For the text-containing cell, return its midpoint in [X, Y] coordinate format. 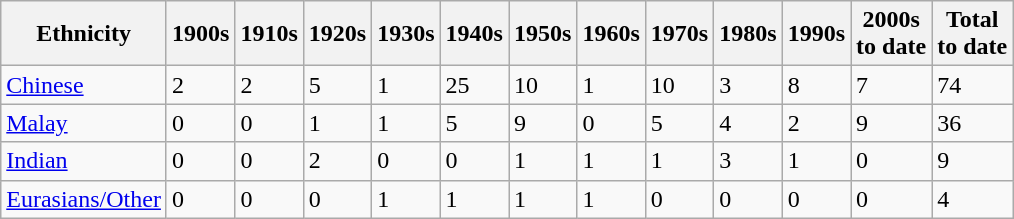
7 [892, 85]
36 [972, 123]
1920s [337, 34]
8 [816, 85]
25 [474, 85]
1990s [816, 34]
1970s [679, 34]
Malay [84, 123]
1930s [406, 34]
1980s [748, 34]
Eurasians/Other [84, 199]
2000sto date [892, 34]
1950s [542, 34]
74 [972, 85]
1960s [611, 34]
Chinese [84, 85]
Ethnicity [84, 34]
1940s [474, 34]
1910s [269, 34]
Totalto date [972, 34]
Indian [84, 161]
1900s [200, 34]
